Search for the cell housing the specified text and yield its (X, Y) center coordinate. 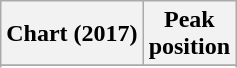
Peakposition (189, 34)
Chart (2017) (72, 34)
